Search for the cell housing the specified text and yield its [x, y] center coordinate. 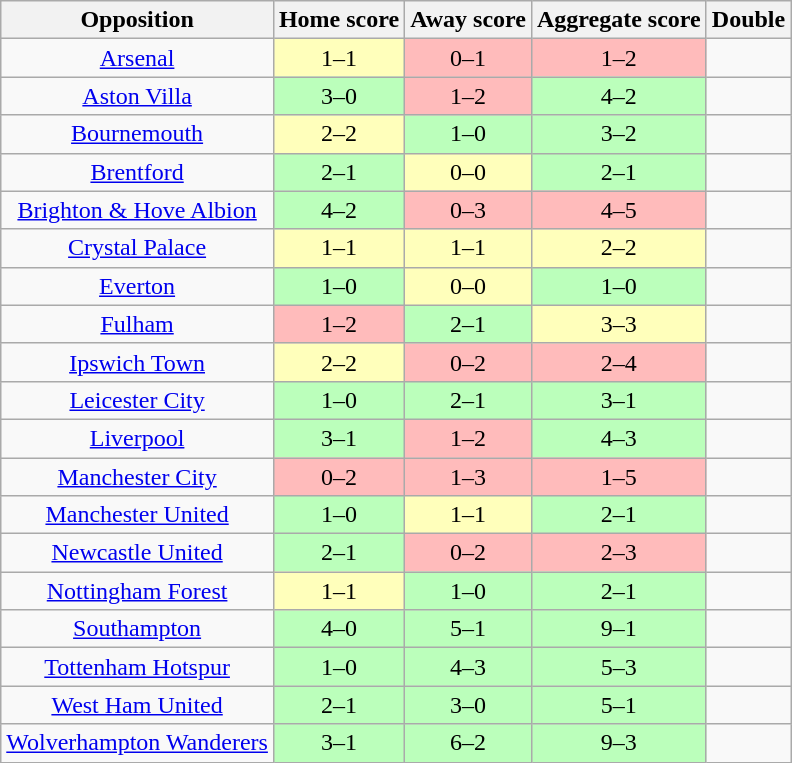
2–3 [618, 553]
1–5 [618, 477]
3–2 [618, 134]
Crystal Palace [138, 248]
0–3 [468, 210]
Newcastle United [138, 553]
Southampton [138, 629]
Home score [338, 20]
Aston Villa [138, 96]
4–5 [618, 210]
4–0 [338, 629]
Manchester United [138, 515]
Wolverhampton Wanderers [138, 743]
9–1 [618, 629]
Manchester City [138, 477]
Brighton & Hove Albion [138, 210]
6–2 [468, 743]
Nottingham Forest [138, 591]
West Ham United [138, 705]
1–3 [468, 477]
Double [748, 20]
Tottenham Hotspur [138, 667]
5–3 [618, 667]
Opposition [138, 20]
Arsenal [138, 58]
Away score [468, 20]
Ipswich Town [138, 362]
2–4 [618, 362]
Liverpool [138, 438]
Leicester City [138, 400]
Bournemouth [138, 134]
Everton [138, 286]
3–3 [618, 324]
9–3 [618, 743]
Aggregate score [618, 20]
0–1 [468, 58]
Brentford [138, 172]
Fulham [138, 324]
